Capture the cell that displays the provided text and extract its (x, y) central coordinate. 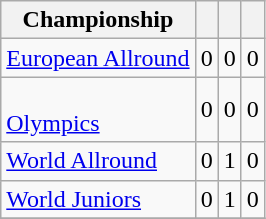
Championship (98, 20)
Olympics (98, 110)
World Allround (98, 161)
World Juniors (98, 199)
European Allround (98, 58)
